Extract the (x, y) coordinate from the center of the cell holding the provided text.  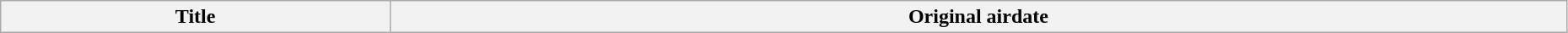
Original airdate (978, 17)
Title (196, 17)
